For the text-containing cell, return its midpoint in [x, y] coordinate format. 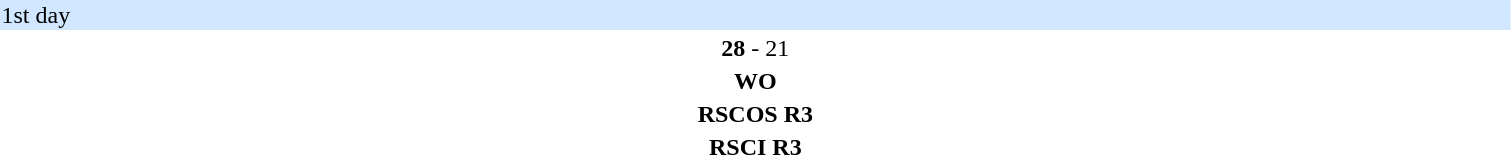
28 - 21 [756, 48]
RSCOS R3 [756, 114]
WO [756, 81]
1st day [756, 15]
